Capture the cell that displays the provided text and extract its (x, y) central coordinate. 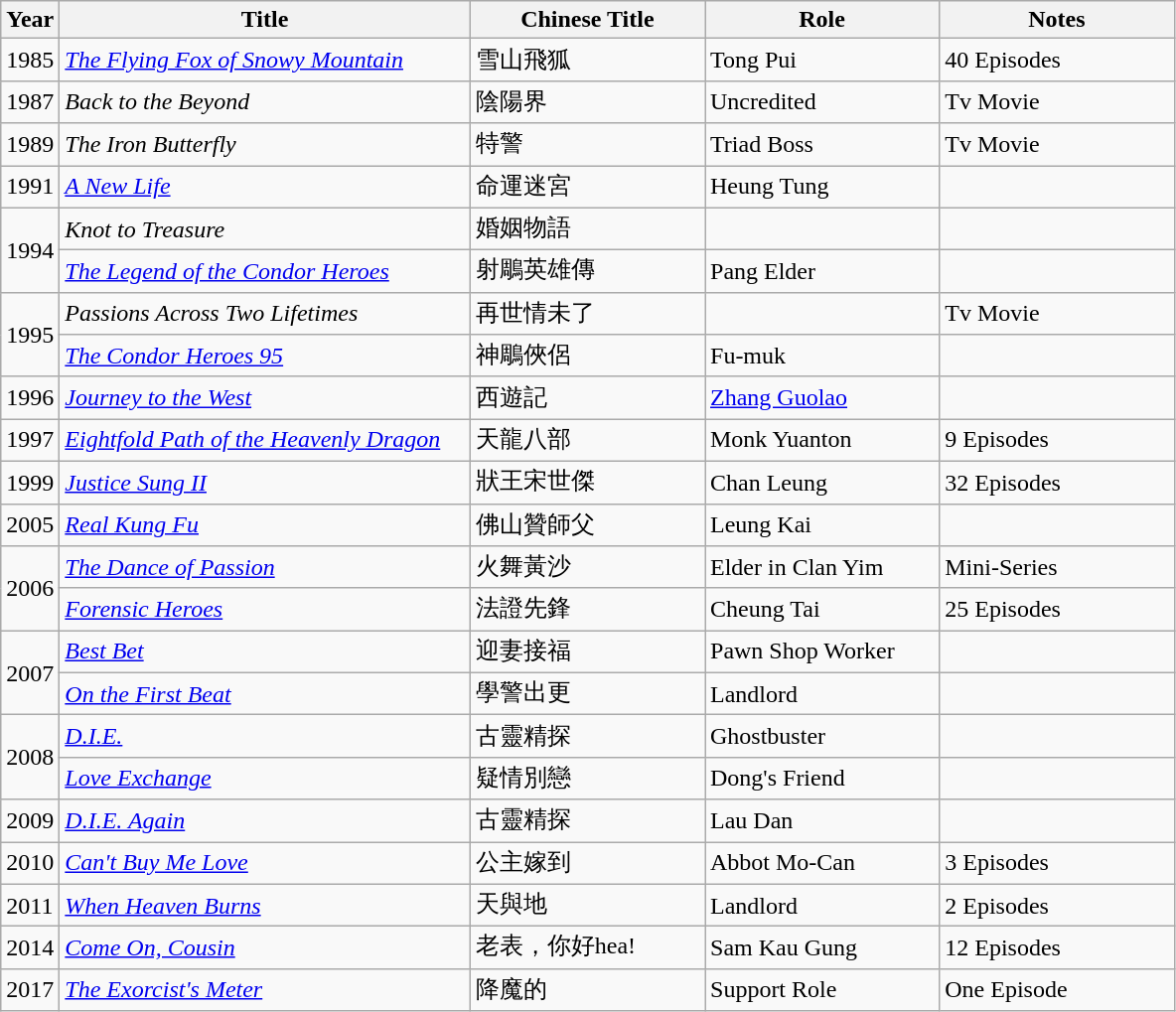
Back to the Beyond (264, 101)
2014 (30, 947)
Pawn Shop Worker (822, 651)
婚姻物語 (587, 228)
Eightfold Path of the Heavenly Dragon (264, 441)
25 Episodes (1057, 610)
Elder in Clan Yim (822, 568)
9 Episodes (1057, 441)
Zhang Guolao (822, 397)
天與地 (587, 906)
Title (264, 20)
Journey to the West (264, 397)
Heung Tung (822, 187)
Abbot Mo-Can (822, 864)
疑情別戀 (587, 779)
The Flying Fox of Snowy Mountain (264, 60)
西遊記 (587, 397)
2017 (30, 989)
Dong's Friend (822, 779)
雪山飛狐 (587, 60)
Can't Buy Me Love (264, 864)
Lau Dan (822, 820)
One Episode (1057, 989)
Best Bet (264, 651)
Come On, Cousin (264, 947)
Pang Elder (822, 272)
神鵰俠侶 (587, 356)
老表，你好hea! (587, 947)
3 Episodes (1057, 864)
2011 (30, 906)
32 Episodes (1057, 483)
Support Role (822, 989)
狀王宋世傑 (587, 483)
法證先鋒 (587, 610)
When Heaven Burns (264, 906)
2 Episodes (1057, 906)
40 Episodes (1057, 60)
2006 (30, 588)
天龍八部 (587, 441)
Real Kung Fu (264, 524)
Leung Kai (822, 524)
Year (30, 20)
特警 (587, 145)
Role (822, 20)
命運迷宮 (587, 187)
1996 (30, 397)
The Condor Heroes 95 (264, 356)
2008 (30, 757)
Tong Pui (822, 60)
The Exorcist's Meter (264, 989)
Ghostbuster (822, 737)
Fu-muk (822, 356)
Forensic Heroes (264, 610)
1997 (30, 441)
2009 (30, 820)
Knot to Treasure (264, 228)
12 Episodes (1057, 947)
Mini-Series (1057, 568)
2007 (30, 673)
再世情未了 (587, 314)
降魔的 (587, 989)
1987 (30, 101)
A New Life (264, 187)
佛山贊師父 (587, 524)
迎妻接福 (587, 651)
Justice Sung II (264, 483)
1999 (30, 483)
Chan Leung (822, 483)
Sam Kau Gung (822, 947)
Cheung Tai (822, 610)
The Legend of the Condor Heroes (264, 272)
2010 (30, 864)
Triad Boss (822, 145)
1989 (30, 145)
Chinese Title (587, 20)
On the First Beat (264, 693)
1994 (30, 250)
陰陽界 (587, 101)
學警出更 (587, 693)
射鵰英雄傳 (587, 272)
The Iron Butterfly (264, 145)
1995 (30, 334)
Passions Across Two Lifetimes (264, 314)
Monk Yuanton (822, 441)
D.I.E. Again (264, 820)
2005 (30, 524)
火舞黃沙 (587, 568)
D.I.E. (264, 737)
1985 (30, 60)
Notes (1057, 20)
公主嫁到 (587, 864)
The Dance of Passion (264, 568)
Love Exchange (264, 779)
Uncredited (822, 101)
1991 (30, 187)
